Capture the cell that displays the provided text and extract its [X, Y] central coordinate. 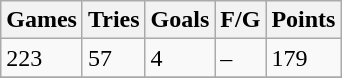
57 [114, 58]
179 [304, 58]
Games [42, 20]
F/G [240, 20]
Points [304, 20]
223 [42, 58]
– [240, 58]
Tries [114, 20]
4 [180, 58]
Goals [180, 20]
